Return (x, y) of the center of cell containing provided text 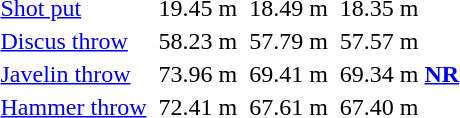
73.96 m (198, 74)
69.41 m (289, 74)
58.23 m (198, 41)
57.57 m (399, 41)
57.79 m (289, 41)
69.34 m NR (399, 74)
